Extract the (X, Y) coordinate from the center of the cell holding the provided text.  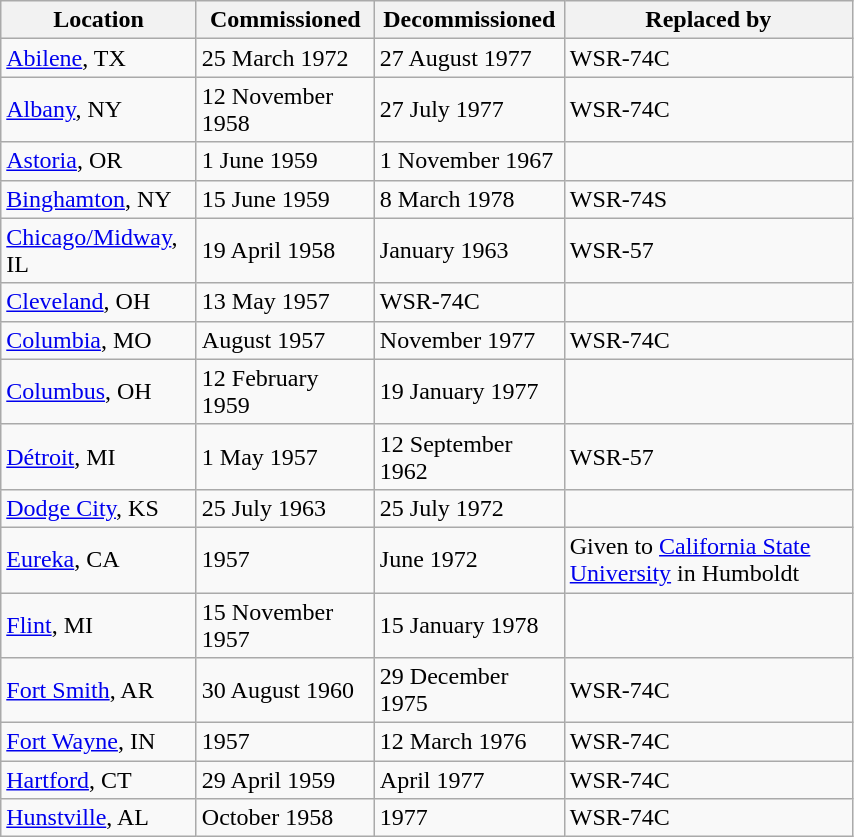
Chicago/Midway, IL (99, 250)
1 May 1957 (285, 456)
27 August 1977 (469, 58)
Commissioned (285, 20)
Given to California State University in Humboldt (708, 560)
15 January 1978 (469, 624)
August 1957 (285, 340)
19 January 1977 (469, 392)
Columbus, OH (99, 392)
12 November 1958 (285, 110)
12 September 1962 (469, 456)
Location (99, 20)
25 July 1972 (469, 508)
April 1977 (469, 780)
25 March 1972 (285, 58)
Eureka, CA (99, 560)
27 July 1977 (469, 110)
June 1972 (469, 560)
13 May 1957 (285, 302)
October 1958 (285, 818)
19 April 1958 (285, 250)
Hunstville, AL (99, 818)
November 1977 (469, 340)
Replaced by (708, 20)
29 April 1959 (285, 780)
Columbia, MO (99, 340)
Astoria, OR (99, 161)
8 March 1978 (469, 199)
Abilene, TX (99, 58)
12 February 1959 (285, 392)
1 June 1959 (285, 161)
Flint, MI (99, 624)
Hartford, CT (99, 780)
Fort Smith, AR (99, 690)
1977 (469, 818)
25 July 1963 (285, 508)
Détroit, MI (99, 456)
15 November 1957 (285, 624)
Cleveland, OH (99, 302)
15 June 1959 (285, 199)
Albany, NY (99, 110)
WSR-74S (708, 199)
Decommissioned (469, 20)
29 December 1975 (469, 690)
12 March 1976 (469, 742)
Binghamton, NY (99, 199)
30 August 1960 (285, 690)
1 November 1967 (469, 161)
Dodge City, KS (99, 508)
January 1963 (469, 250)
Fort Wayne, IN (99, 742)
